Return (x, y) of the center of cell containing provided text 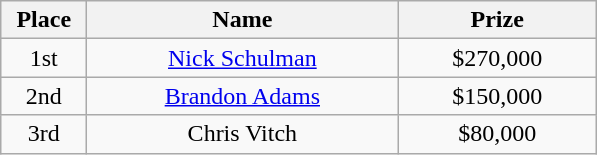
Brandon Adams (242, 96)
Place (44, 20)
Nick Schulman (242, 58)
Chris Vitch (242, 134)
3rd (44, 134)
Prize (498, 20)
$270,000 (498, 58)
Name (242, 20)
$150,000 (498, 96)
1st (44, 58)
2nd (44, 96)
$80,000 (498, 134)
